Return [x, y] of the center of cell containing provided text 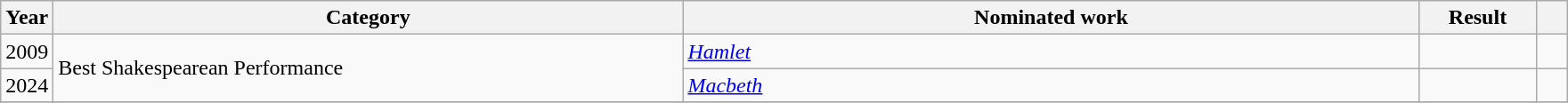
2009 [27, 51]
Hamlet [1051, 51]
Category [369, 18]
Best Shakespearean Performance [369, 68]
Nominated work [1051, 18]
2024 [27, 85]
Macbeth [1051, 85]
Year [27, 18]
Result [1478, 18]
